Detect which cell encompasses the target text, then output its [x, y] center coordinate. 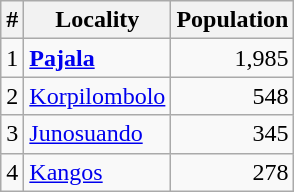
278 [232, 172]
Korpilombolo [98, 96]
1,985 [232, 58]
Pajala [98, 58]
548 [232, 96]
345 [232, 134]
Population [232, 20]
3 [12, 134]
Kangos [98, 172]
2 [12, 96]
# [12, 20]
Junosuando [98, 134]
1 [12, 58]
4 [12, 172]
Locality [98, 20]
